Pinpoint the cell where the given text exists, returning its (x, y) midpoint coordinate. 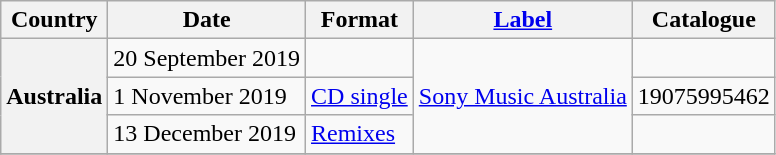
CD single (360, 96)
Format (360, 20)
13 December 2019 (207, 134)
Country (54, 20)
Australia (54, 96)
Remixes (360, 134)
Label (522, 20)
Date (207, 20)
1 November 2019 (207, 96)
Catalogue (704, 20)
19075995462 (704, 96)
Sony Music Australia (522, 96)
20 September 2019 (207, 58)
